Capture the cell that displays the provided text and extract its (X, Y) central coordinate. 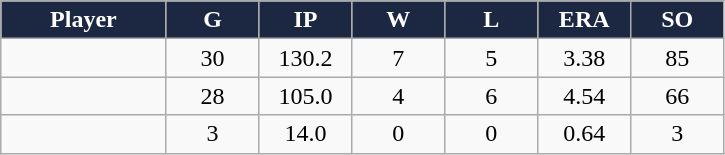
66 (678, 96)
L (492, 20)
130.2 (306, 58)
SO (678, 20)
28 (212, 96)
3.38 (584, 58)
ERA (584, 20)
4 (398, 96)
30 (212, 58)
7 (398, 58)
105.0 (306, 96)
Player (84, 20)
4.54 (584, 96)
85 (678, 58)
5 (492, 58)
6 (492, 96)
G (212, 20)
0.64 (584, 134)
14.0 (306, 134)
IP (306, 20)
W (398, 20)
